Scan for the cell matching the given text and deliver its [X, Y] coordinate at center. 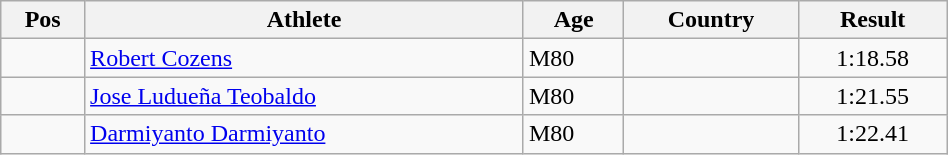
Jose Ludueña Teobaldo [304, 96]
Robert Cozens [304, 58]
Result [872, 20]
Darmiyanto Darmiyanto [304, 134]
Age [573, 20]
Pos [43, 20]
Athlete [304, 20]
1:21.55 [872, 96]
1:18.58 [872, 58]
1:22.41 [872, 134]
Country [711, 20]
